Find where the given text appears and provide that cell's center as [x, y] coordinate. 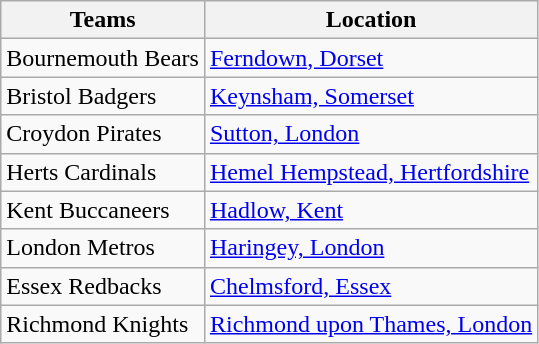
Bournemouth Bears [103, 58]
Sutton, London [370, 134]
Herts Cardinals [103, 172]
Location [370, 20]
Kent Buccaneers [103, 210]
Ferndown, Dorset [370, 58]
Bristol Badgers [103, 96]
Croydon Pirates [103, 134]
Teams [103, 20]
London Metros [103, 248]
Chelmsford, Essex [370, 286]
Richmond upon Thames, London [370, 324]
Hadlow, Kent [370, 210]
Hemel Hempstead, Hertfordshire [370, 172]
Haringey, London [370, 248]
Richmond Knights [103, 324]
Essex Redbacks [103, 286]
Keynsham, Somerset [370, 96]
